Pinpoint the cell where the given text exists, returning its (X, Y) midpoint coordinate. 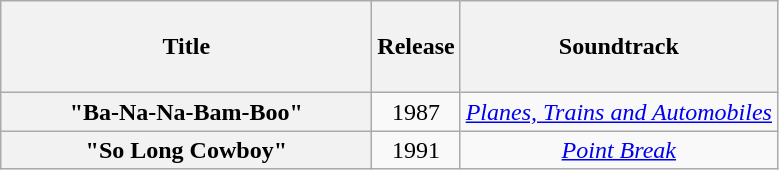
1987 (416, 112)
Release (416, 47)
Point Break (618, 150)
1991 (416, 150)
Planes, Trains and Automobiles (618, 112)
"Ba-Na-Na-Bam-Boo" (186, 112)
"So Long Cowboy" (186, 150)
Soundtrack (618, 47)
Title (186, 47)
